Search for the cell housing the specified text and yield its (X, Y) center coordinate. 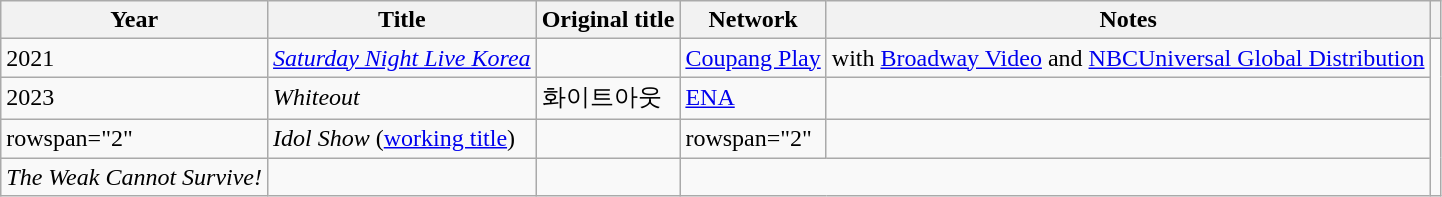
Saturday Night Live Korea (402, 58)
The Weak Cannot Survive! (134, 177)
Idol Show (working title) (402, 138)
2023 (134, 98)
Year (134, 20)
Original title (608, 20)
화이트아웃 (608, 98)
Notes (1128, 20)
ENA (753, 98)
with Broadway Video and NBCUniversal Global Distribution (1128, 58)
Title (402, 20)
Coupang Play (753, 58)
Network (753, 20)
Whiteout (402, 98)
2021 (134, 58)
